Search for the cell housing the specified text and yield its (x, y) center coordinate. 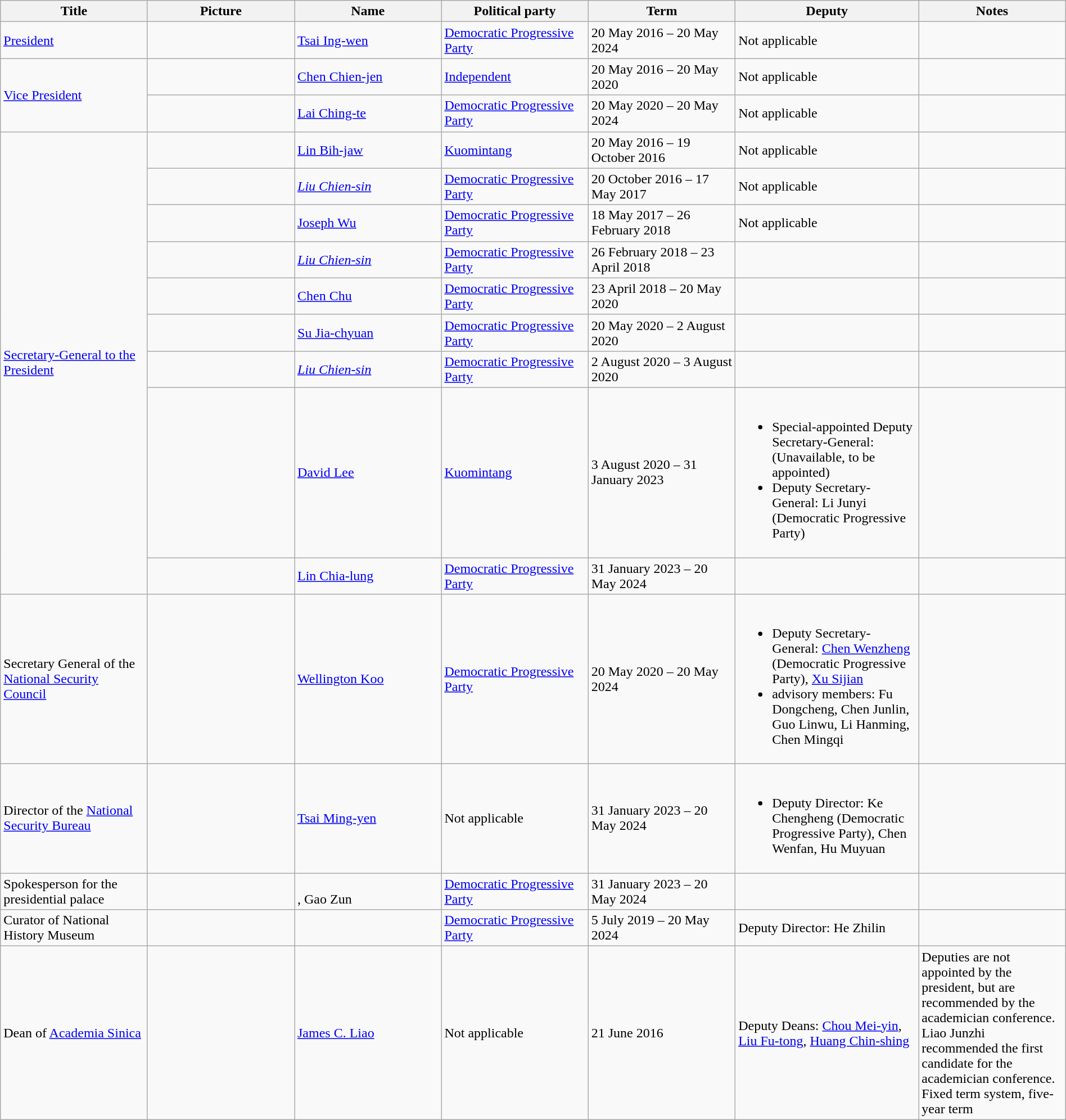
Name (368, 11)
Dean of Academia Sinica (74, 1033)
18 May 2017 – 26 February 2018 (661, 223)
Secretary-General to the President (74, 363)
Deputy (827, 11)
Vice President (74, 95)
Lin Chia-lung (368, 576)
Notes (992, 11)
Tsai Ing-wen (368, 40)
Lai Ching-te (368, 114)
Curator of National History Museum (74, 928)
Special-appointed Deputy Secretary-General: (Unavailable, to be appointed)Deputy Secretary-General: Li Junyi (Democratic Progressive Party) (827, 472)
David Lee (368, 472)
Term (661, 11)
21 June 2016 (661, 1033)
20 May 2016 – 20 May 2024 (661, 40)
2 August 2020 – 3 August 2020 (661, 369)
20 October 2016 – 17 May 2017 (661, 187)
Su Jia-chyuan (368, 333)
Chen Chu (368, 296)
20 May 2016 – 19 October 2016 (661, 150)
Wellington Koo (368, 679)
5 July 2019 – 20 May 2024 (661, 928)
James C. Liao (368, 1033)
, Gao Zun (368, 892)
Lin Bih-jaw (368, 150)
Deputy Director: Ke Chengheng (Democratic Progressive Party), Chen Wenfan, Hu Muyuan (827, 819)
President (74, 40)
Chen Chien-jen (368, 76)
Secretary General of the National Security Council (74, 679)
Director of the National Security Bureau (74, 819)
Spokesperson for the presidential palace (74, 892)
20 May 2020 – 2 August 2020 (661, 333)
23 April 2018 – 20 May 2020 (661, 296)
Joseph Wu (368, 223)
Deputy Deans: Chou Mei-yin, Liu Fu-tong, Huang Chin-shing (827, 1033)
Political party (515, 11)
Deputy Director: He Zhilin (827, 928)
20 May 2016 – 20 May 2020 (661, 76)
Title (74, 11)
26 February 2018 – 23 April 2018 (661, 260)
3 August 2020 – 31 January 2023 (661, 472)
Tsai Ming-yen (368, 819)
Picture (220, 11)
Independent (515, 76)
